Scan for the cell matching the given text and deliver its [X, Y] coordinate at center. 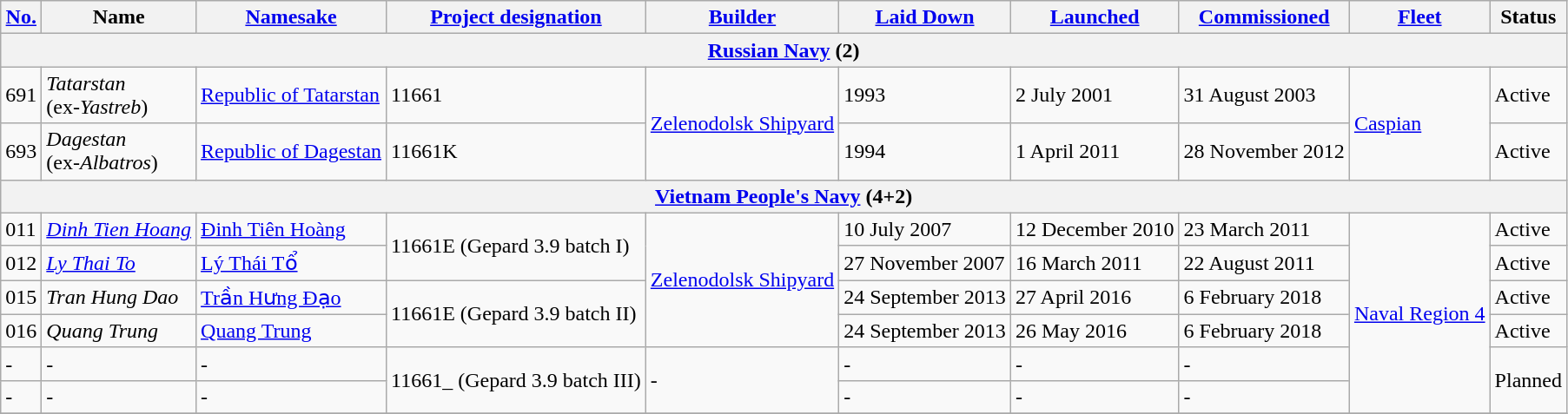
Republic of Dagestan [292, 151]
Namesake [292, 17]
Tran Hung Dao [119, 298]
1993 [925, 95]
Status [1528, 17]
2 July 2001 [1095, 95]
011 [21, 229]
11661E (Gepard 3.9 batch I) [516, 246]
No. [21, 17]
Vietnam People's Navy (4+2) [784, 196]
Project designation [516, 17]
016 [21, 331]
22 August 2011 [1264, 263]
27 April 2016 [1095, 298]
Republic of Tatarstan [292, 95]
31 August 2003 [1264, 95]
Naval Region 4 [1419, 312]
11661_ (Gepard 3.9 batch III) [516, 380]
Russian Navy (2) [784, 50]
11661E (Gepard 3.9 batch II) [516, 314]
Đinh Tiên Hoàng [292, 229]
1 April 2011 [1095, 151]
26 May 2016 [1095, 331]
Ly Thai To [119, 263]
11661 [516, 95]
Commissioned [1264, 17]
Builder [742, 17]
Dinh Tien Hoang [119, 229]
12 December 2010 [1095, 229]
Launched [1095, 17]
693 [21, 151]
Laid Down [925, 17]
16 March 2011 [1095, 263]
Trần Hưng Đạo [292, 298]
1994 [925, 151]
23 March 2011 [1264, 229]
27 November 2007 [925, 263]
Lý Thái Tổ [292, 263]
Dagestan(ex-Albatros) [119, 151]
Caspian [1419, 123]
Name [119, 17]
Fleet [1419, 17]
28 November 2012 [1264, 151]
015 [21, 298]
Tatarstan(ex-Yastreb) [119, 95]
012 [21, 263]
Planned [1528, 380]
10 July 2007 [925, 229]
691 [21, 95]
11661K [516, 151]
